Locate the cell with the specified text and output its (x, y) center coordinate. 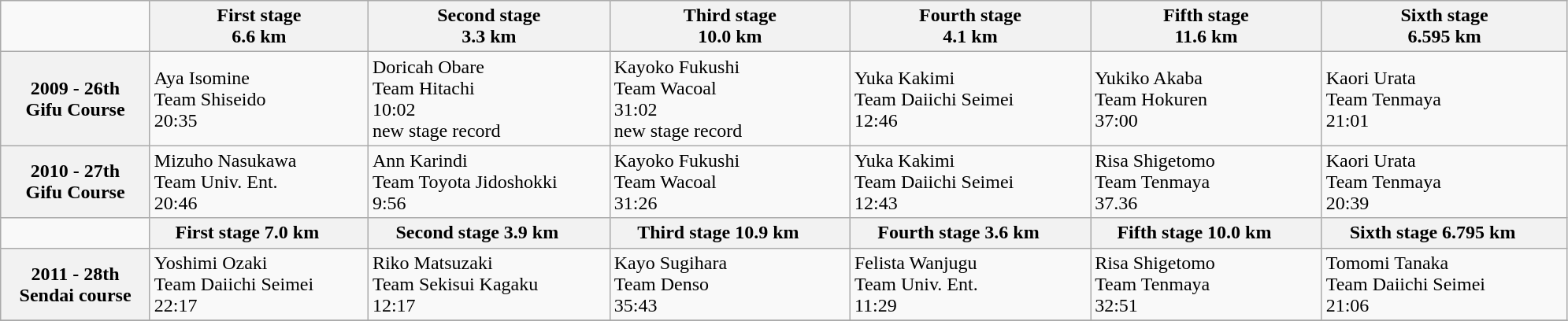
Yoshimi OzakiTeam Daiichi Seimei22:17 (258, 284)
Kaori UrataTeam Tenmaya21:01 (1444, 99)
Fourth stage4.1 km (970, 27)
Yuka KakimiTeam Daiichi Seimei12:46 (970, 99)
Risa ShigetomoTeam Tenmaya32:51 (1207, 284)
Yuka KakimiTeam Daiichi Seimei12:43 (970, 182)
Ann KarindiTeam Toyota Jidoshokki9:56 (488, 182)
Riko MatsuzakiTeam Sekisui Kagaku12:17 (488, 284)
Fifth stage 10.0 km (1207, 233)
Mizuho NasukawaTeam Univ. Ent.20:46 (258, 182)
Kayoko FukushiTeam Wacoal31:26 (729, 182)
Sixth stage 6.795 km (1444, 233)
Second stage 3.9 km (488, 233)
Felista WanjuguTeam Univ. Ent.11:29 (970, 284)
Doricah ObareTeam Hitachi10:02new stage record (488, 99)
Yukiko AkabaTeam Hokuren37:00 (1207, 99)
Kaori UrataTeam Tenmaya20:39 (1444, 182)
2009 - 26thGifu Course (76, 99)
Aya IsomineTeam Shiseido20:35 (258, 99)
2011 - 28thSendai course (76, 284)
Fourth stage 3.6 km (970, 233)
Tomomi TanakaTeam Daiichi Seimei 21:06 (1444, 284)
First stage 7.0 km (258, 233)
Risa ShigetomoTeam Tenmaya37.36 (1207, 182)
Kayoko FukushiTeam Wacoal31:02new stage record (729, 99)
Kayo SugiharaTeam Denso35:43 (729, 284)
Third stage10.0 km (729, 27)
Sixth stage6.595 km (1444, 27)
2010 - 27thGifu Course (76, 182)
Second stage3.3 km (488, 27)
Fifth stage11.6 km (1207, 27)
First stage6.6 km (258, 27)
Third stage 10.9 km (729, 233)
